Scan for the cell matching the given text and deliver its [x, y] coordinate at center. 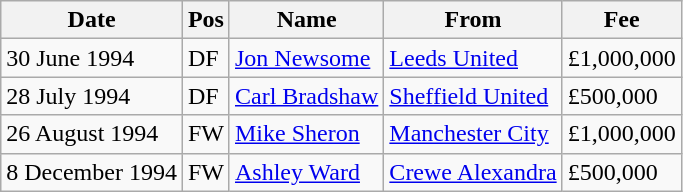
Mike Sheron [306, 134]
Ashley Ward [306, 172]
Name [306, 20]
8 December 1994 [92, 172]
Leeds United [473, 58]
Fee [622, 20]
Pos [206, 20]
Sheffield United [473, 96]
Date [92, 20]
Crewe Alexandra [473, 172]
28 July 1994 [92, 96]
26 August 1994 [92, 134]
From [473, 20]
30 June 1994 [92, 58]
Jon Newsome [306, 58]
Manchester City [473, 134]
Carl Bradshaw [306, 96]
